Scan for the cell matching the given text and deliver its [X, Y] coordinate at center. 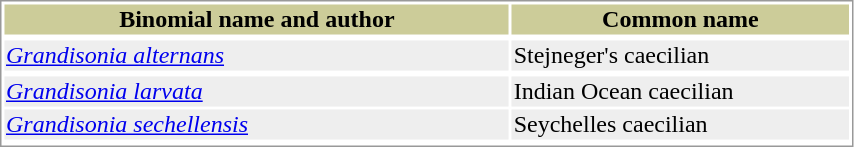
Grandisonia larvata [256, 91]
Grandisonia alternans [256, 55]
Indian Ocean caecilian [680, 91]
Common name [680, 19]
Stejneger's caecilian [680, 55]
Seychelles caecilian [680, 125]
Binomial name and author [256, 19]
Grandisonia sechellensis [256, 125]
